Pinpoint the cell where the given text exists, returning its (X, Y) midpoint coordinate. 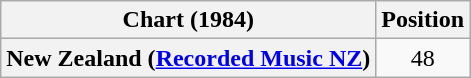
Chart (1984) (188, 20)
New Zealand (Recorded Music NZ) (188, 58)
48 (423, 58)
Position (423, 20)
